Locate the cell with the specified text and output its (X, Y) center coordinate. 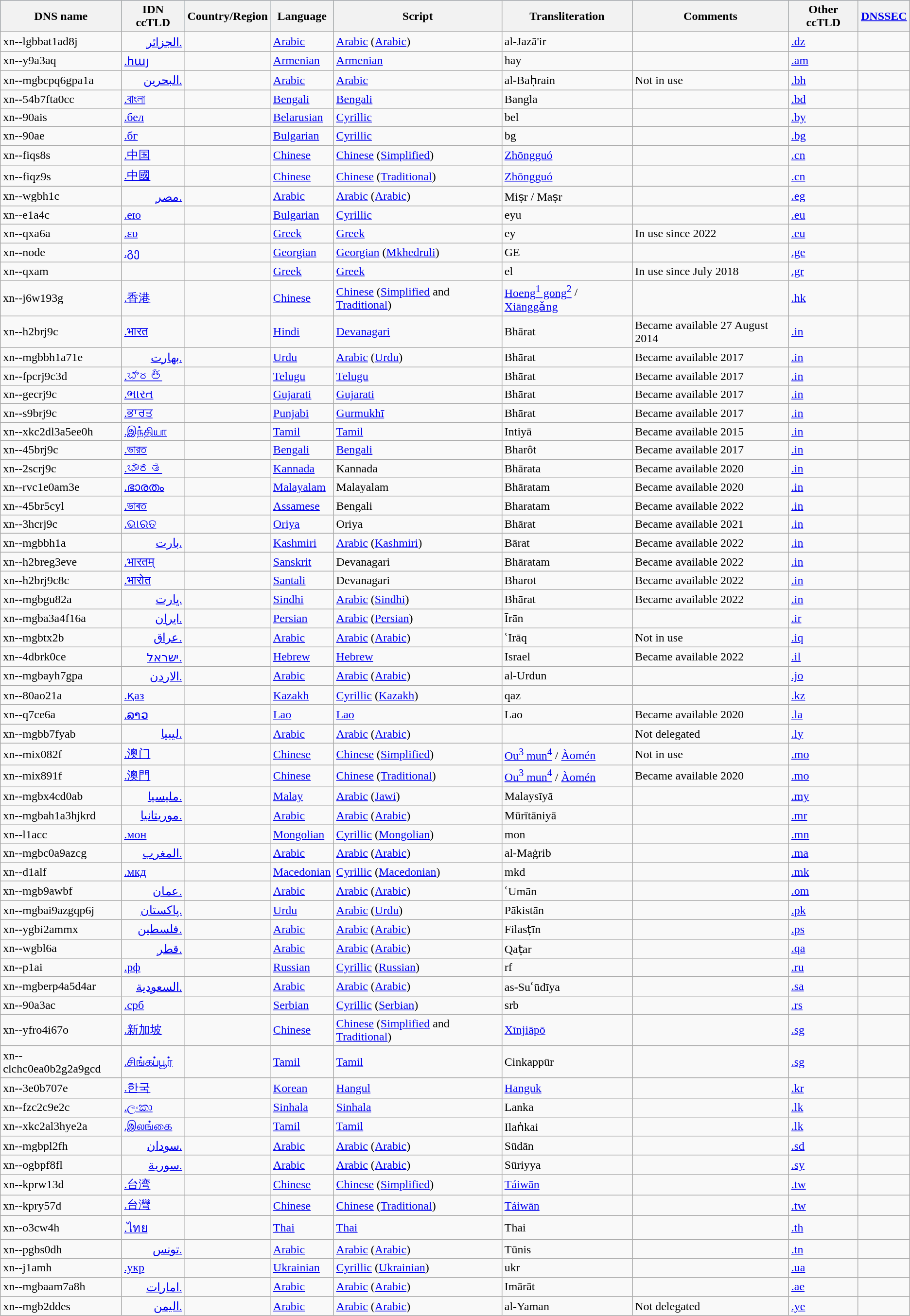
.ລາວ (153, 714)
In use since 2022 (711, 233)
Īrān (567, 619)
.中国 (153, 156)
Country/Region (227, 17)
.ලංකා (153, 1108)
.pk (823, 910)
DNS name (61, 17)
Bharatam (567, 505)
xn--54b7fta0cc (61, 99)
.قطر (153, 949)
ukr (567, 1268)
.ae (823, 1287)
.hk (823, 298)
Script (418, 17)
Ukrainian (302, 1268)
xn--gecrj9c (61, 395)
.ไทย (153, 1228)
Gurmukhī (418, 413)
.台湾 (153, 1185)
.bg (823, 136)
.موريتانيا (153, 815)
xn--mgbbh1a (61, 543)
.台灣 (153, 1205)
.سودان (153, 1146)
xn--pgbs0dh (61, 1249)
.rs (823, 1005)
xn--mgb2ddes (61, 1306)
xn--fpcrj9c3d (61, 376)
Kashmiri (302, 543)
xn--4dbrk0ce (61, 657)
xn--90ae (61, 136)
bg (567, 136)
mkd (567, 872)
.امارات (153, 1287)
xn--xkc2al3hye2a (61, 1126)
Punjabi (302, 413)
.中國 (153, 176)
.la (823, 714)
.il (823, 657)
.بھارت (153, 357)
Qaṭar (567, 949)
Santali (302, 580)
xn--45brj9c (61, 450)
Arabic (Persian) (418, 619)
Malaysīyā (567, 797)
.भारोत (153, 580)
Cyrillic (Russian) (418, 968)
.المغرب (153, 853)
Persian (302, 619)
.sy (823, 1165)
.ישראל (153, 657)
Korean (302, 1089)
Bārat (567, 543)
xn--mgb9awbf (61, 891)
Cyrillic (Ukrainian) (418, 1268)
.الجزائر (153, 42)
el (567, 271)
xn--mgbtx2b (61, 638)
xn--s9brj9c (61, 413)
xn--fzc2c9e2c (61, 1108)
.ru (823, 968)
.my (823, 797)
Cyrillic (Serbian) (418, 1005)
.gr (823, 271)
Arabic (Kashmiri) (418, 543)
Bangla (567, 99)
al-Baḥrain (567, 80)
xn--h2brj9c (61, 331)
.հայ (153, 61)
.бел (153, 118)
.مليسيا (153, 797)
.香港 (153, 298)
xn--mix082f (61, 754)
.ایران (153, 619)
.இந்தியா (153, 432)
xn--o3cw4h (61, 1228)
Hindi (302, 331)
xn--rvc1e0am3e (61, 487)
xn--mgbcpq6gpa1a (61, 80)
xn--fiqs8s (61, 156)
IDN ccTLD (153, 17)
xn--lgbbat1ad8j (61, 42)
Georgian (302, 253)
Filasṭīn (567, 930)
.mn (823, 834)
xn--l1acc (61, 834)
.ليبيا (153, 734)
Arabic (Jawi) (418, 797)
.kr (823, 1089)
.ভাৰত (153, 505)
Israel (567, 657)
.భారత్ (153, 376)
Cyrillic (Kazakh) (418, 695)
Bharot (567, 580)
ʿIrāq (567, 638)
xn--xkc2dl3a5ee0h (61, 432)
mon (567, 834)
.ڀارت (153, 599)
hay (567, 61)
Sindhi (302, 599)
xn--yfro4i67o (61, 1030)
Comments (711, 17)
.kz (823, 695)
xn--j6w193g (61, 298)
.ua (823, 1268)
.عمان (153, 891)
.jo (823, 676)
Serbian (302, 1005)
xn--mgbbh1a71e (61, 357)
xn--mgbx4cd0ab (61, 797)
xn--j1amh (61, 1268)
.پاکستان (153, 910)
Became available 27 August 2014 (711, 331)
Hoeng1 gong2 / Xiānggǎng (567, 298)
xn--mgbai9azgqp6j (61, 910)
al-Jazā'ir (567, 42)
rf (567, 968)
.ir (823, 619)
xn--mgba3a4f16a (61, 619)
Cinkappūr (567, 1061)
xn--ygbi2ammx (61, 930)
.iq (823, 638)
.tn (823, 1249)
.бг (153, 136)
xn--3e0b707e (61, 1089)
Hangul (418, 1089)
xn--ogbpf8fl (61, 1165)
.ಭಾರತ (153, 468)
.भारतम् (153, 562)
xn--node (61, 253)
Xīnjiāpō (567, 1030)
.by (823, 118)
.سورية (153, 1165)
.qa (823, 949)
xn--mgberp4a5d4ar (61, 987)
Bharôt (567, 450)
Pākistān (567, 910)
xn--qxam (61, 271)
Sanskrit (302, 562)
.الاردن (153, 676)
.мкд (153, 872)
Miṣr / Maṣr (567, 196)
.ਭਾਰਤ (153, 413)
al-Maġrib (567, 853)
xn--y9a3aq (61, 61)
Imārāt (567, 1287)
Mongolian (302, 834)
xn--fiqz9s (61, 176)
.th (823, 1228)
qaz (567, 695)
.sd (823, 1146)
.مصر (153, 196)
.ею (153, 215)
.ma (823, 853)
.ഭാരതം (153, 487)
al-Urdun (567, 676)
.भारत (153, 331)
xn--wgbh1c (61, 196)
.ευ (153, 233)
xn--mgbc0a9azcg (61, 853)
ʿUmān (567, 891)
.تونس (153, 1249)
Ilaṅkai (567, 1126)
.بارت (153, 543)
.ly (823, 734)
Sūdān (567, 1146)
xn--kpry57d (61, 1205)
xn--90ais (61, 118)
Belarusian (302, 118)
Mūrītāniyā (567, 815)
.bh (823, 80)
.қаз (153, 695)
xn--45br5cyl (61, 505)
Georgian (Mkhedruli) (418, 253)
Malay (302, 797)
xn--90a3ac (61, 1005)
.السعودية (153, 987)
xn--wgbl6a (61, 949)
Became available 2021 (711, 524)
.ଭାରତ (153, 524)
.ge (823, 253)
Sūriyya (567, 1165)
xn--q7ce6a (61, 714)
Russian (302, 968)
xn--qxa6a (61, 233)
.dz (823, 42)
xn--d1alf (61, 872)
.ભારત (153, 395)
.বাংলা (153, 99)
In use since July 2018 (711, 271)
.فلسطين (153, 930)
as-Suʿūdīya (567, 987)
DNSSEC (884, 17)
xn--mgbb7fyab (61, 734)
xn--3hcrj9c (61, 524)
Other ccTLD (823, 17)
Cyrillic (Macedonian) (418, 872)
Cyrillic (Mongolian) (418, 834)
.البحرين (153, 80)
Became available 2015 (711, 432)
xn--clchc0ea0b2g2a9gcd (61, 1061)
xn--mgbaam7a8h (61, 1287)
Intiyā (567, 432)
Bhārata (567, 468)
xn--e1a4c (61, 215)
xn--h2brj9c8c (61, 580)
.укр (153, 1268)
.ভারত (153, 450)
.இலங்கை (153, 1126)
ey (567, 233)
bel (567, 118)
Hanguk (567, 1089)
xn--h2breg3eve (61, 562)
Language (302, 17)
.mk (823, 872)
.рф (153, 968)
.ps (823, 930)
.ye (823, 1306)
.am (823, 61)
.澳门 (153, 754)
xn--2scrj9c (61, 468)
Lanka (567, 1108)
Kazakh (302, 695)
.გე (153, 253)
xn--kprw13d (61, 1185)
srb (567, 1005)
.срб (153, 1005)
xn--mgbah1a3hjkrd (61, 815)
.اليمن (153, 1306)
eyu (567, 215)
Assamese (302, 505)
xn--mgbgu82a (61, 599)
.мон (153, 834)
xn--mgbayh7gpa (61, 676)
xn--80ao21a (61, 695)
.sa (823, 987)
Transliteration (567, 17)
xn--mgbpl2fh (61, 1146)
.澳門 (153, 776)
Arabic (Sindhi) (418, 599)
xn--p1ai (61, 968)
.한국 (153, 1089)
.mr (823, 815)
.சிங்கப்பூர் (153, 1061)
al-Yaman (567, 1306)
.عراق (153, 638)
Tūnis (567, 1249)
.eg (823, 196)
Macedonian (302, 872)
GE (567, 253)
xn--mix891f (61, 776)
.新加坡 (153, 1030)
.om (823, 891)
.bd (823, 99)
